Determine the [x, y] coordinate at the center of the cell enclosing the given text.  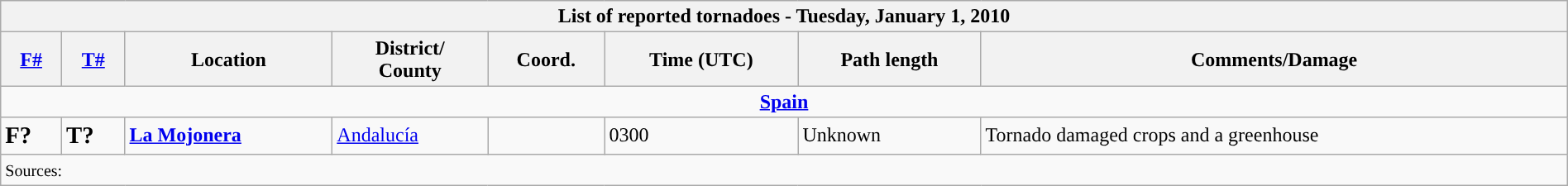
F# [31, 60]
T? [94, 136]
District/County [410, 60]
List of reported tornadoes - Tuesday, January 1, 2010 [784, 17]
F? [31, 136]
Location [228, 60]
Comments/Damage [1274, 60]
Spain [784, 102]
T# [94, 60]
Sources: [784, 169]
Time (UTC) [701, 60]
Tornado damaged crops and a greenhouse [1274, 136]
0300 [701, 136]
Unknown [890, 136]
La Mojonera [228, 136]
Andalucía [410, 136]
Coord. [546, 60]
Path length [890, 60]
